Return the (X, Y) coordinate for the center point of the cell that contains the specified text.  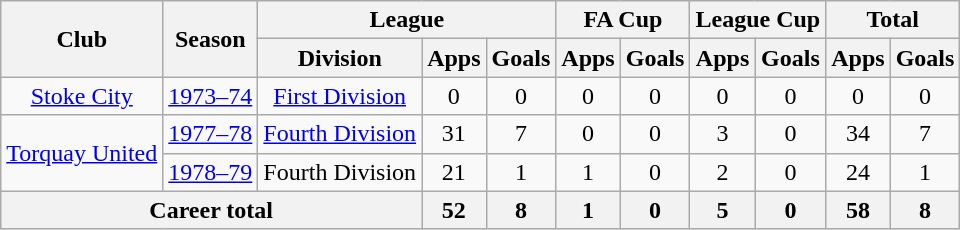
31 (454, 134)
Career total (212, 210)
52 (454, 210)
3 (722, 134)
First Division (340, 96)
2 (722, 172)
League Cup (758, 20)
League (407, 20)
58 (858, 210)
1973–74 (210, 96)
Division (340, 58)
1977–78 (210, 134)
21 (454, 172)
5 (722, 210)
24 (858, 172)
Season (210, 39)
Club (82, 39)
Torquay United (82, 153)
Total (893, 20)
1978–79 (210, 172)
Stoke City (82, 96)
FA Cup (623, 20)
34 (858, 134)
